From the cell containing the given text, extract its center point as [X, Y] coordinate. 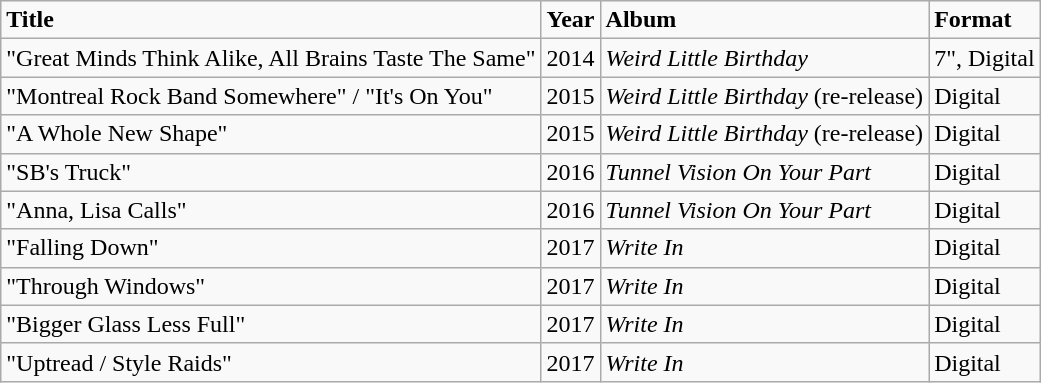
"Through Windows" [271, 286]
"A Whole New Shape" [271, 134]
"Falling Down" [271, 248]
"Montreal Rock Band Somewhere" / "It's On You" [271, 96]
7", Digital [985, 58]
"Bigger Glass Less Full" [271, 324]
Album [764, 20]
Weird Little Birthday [764, 58]
Year [570, 20]
Format [985, 20]
2014 [570, 58]
Title [271, 20]
"Anna, Lisa Calls" [271, 210]
"Uptread / Style Raids" [271, 362]
"Great Minds Think Alike, All Brains Taste The Same" [271, 58]
"SB's Truck" [271, 172]
